From the cell containing the given text, extract its center point as [X, Y] coordinate. 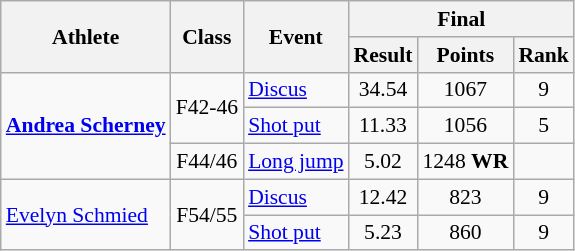
1248 WR [465, 162]
Points [465, 55]
Rank [544, 55]
F42-46 [207, 108]
Athlete [86, 36]
5.02 [384, 162]
F54/55 [207, 214]
11.33 [384, 126]
F44/46 [207, 162]
823 [465, 197]
Evelyn Schmied [86, 214]
860 [465, 233]
1067 [465, 90]
5.23 [384, 233]
5 [544, 126]
Final [462, 19]
Result [384, 55]
Andrea Scherney [86, 126]
34.54 [384, 90]
1056 [465, 126]
Long jump [296, 162]
Class [207, 36]
12.42 [384, 197]
Event [296, 36]
